Pinpoint the cell where the given text exists, returning its (X, Y) midpoint coordinate. 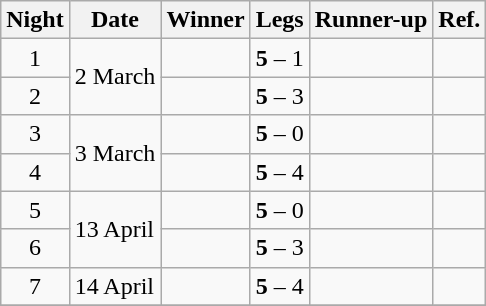
2 March (115, 77)
Night (35, 20)
5 (35, 210)
Legs (280, 20)
1 (35, 58)
2 (35, 96)
Ref. (460, 20)
14 April (115, 286)
Winner (206, 20)
7 (35, 286)
5 – 1 (280, 58)
6 (35, 248)
13 April (115, 229)
3 March (115, 153)
Runner-up (371, 20)
4 (35, 172)
3 (35, 134)
Date (115, 20)
